Locate the cell with the specified text and output its [x, y] center coordinate. 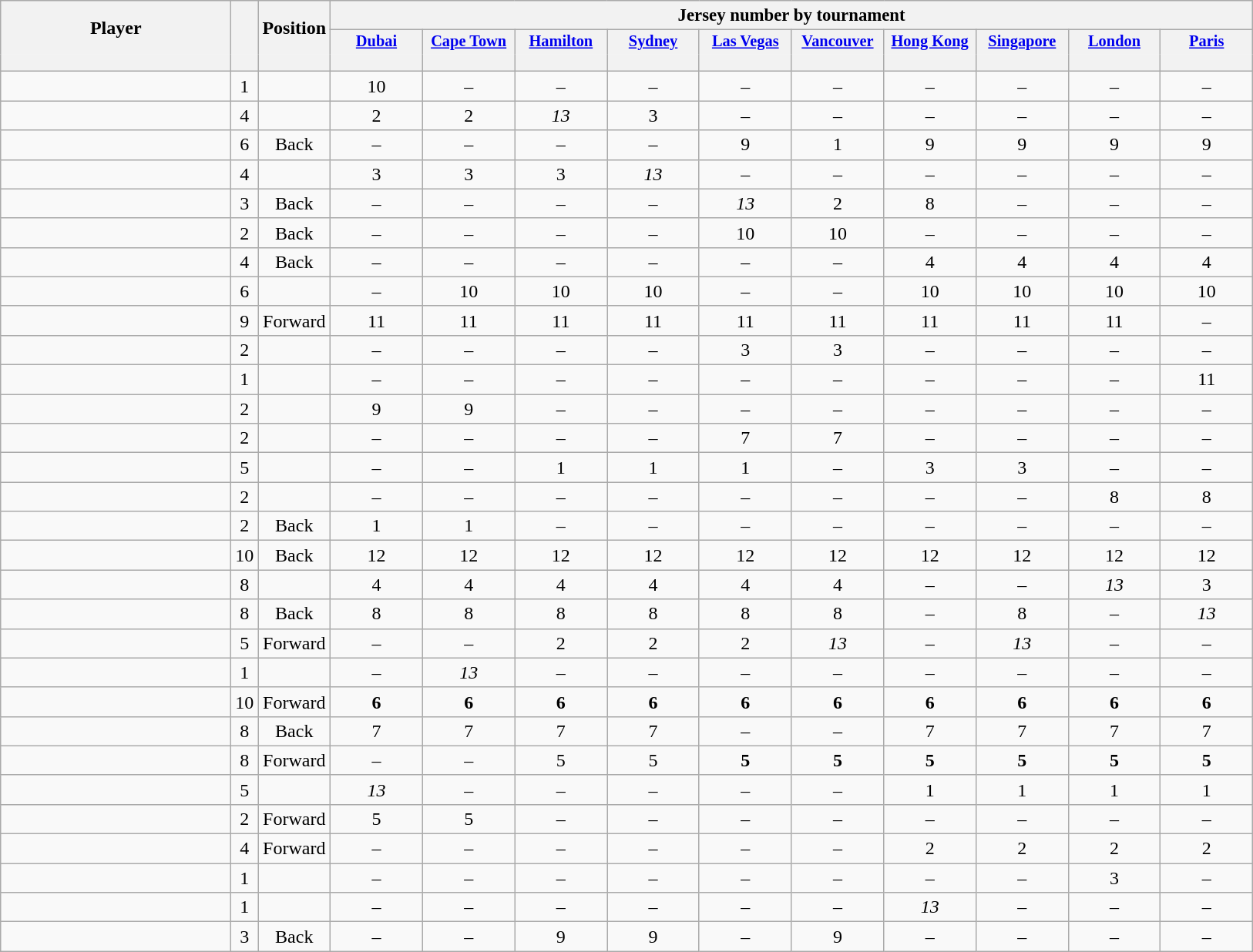
Sydney [653, 42]
Hamilton [561, 42]
Dubai [377, 42]
Paris [1207, 42]
Vancouver [838, 42]
London [1114, 42]
Las Vegas [745, 42]
Player [116, 28]
Position [294, 28]
Singapore [1022, 42]
Jersey number by tournament [792, 15]
Hong Kong [930, 42]
Cape Town [469, 42]
